Scan for the cell matching the given text and deliver its (X, Y) coordinate at center. 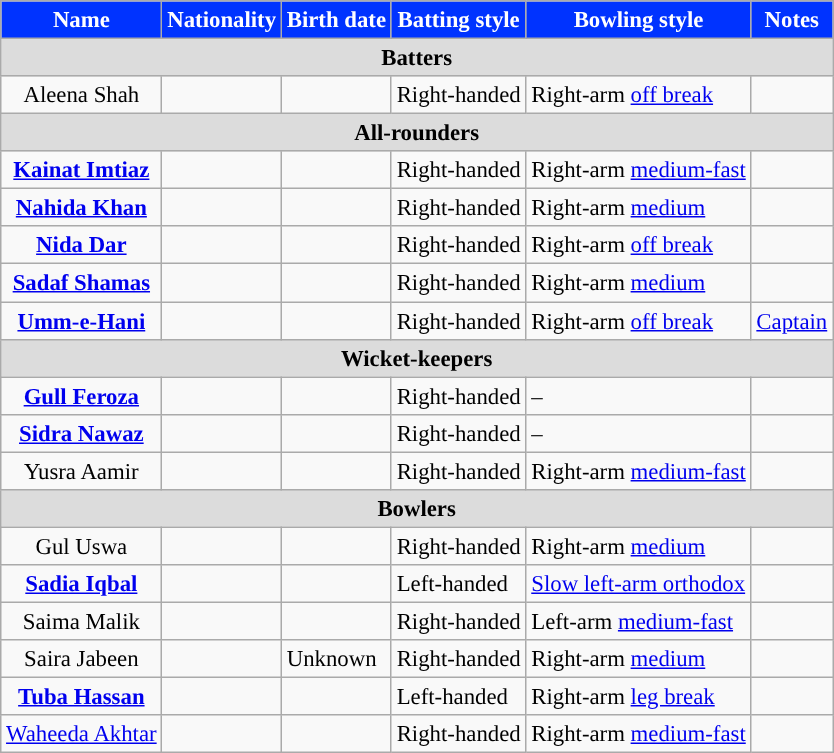
Slow left-arm orthodox (638, 584)
Wicket-keepers (417, 358)
Nationality (222, 20)
All-rounders (417, 133)
Kainat Imtiaz (82, 170)
Waheeda Akhtar (82, 734)
Nahida Khan (82, 208)
Birth date (336, 20)
Saira Jabeen (82, 659)
Notes (792, 20)
Umm-e-Hani (82, 321)
Gul Uswa (82, 546)
Sadia Iqbal (82, 584)
Sidra Nawaz (82, 433)
Bowlers (417, 509)
Saima Malik (82, 621)
Name (82, 20)
Nida Dar (82, 245)
Batters (417, 58)
Left-arm medium-fast (638, 621)
Captain (792, 321)
Aleena Shah (82, 95)
Batting style (458, 20)
Yusra Aamir (82, 471)
Bowling style (638, 20)
Gull Feroza (82, 396)
Sadaf Shamas (82, 283)
Right-arm leg break (638, 697)
Tuba Hassan (82, 697)
Unknown (336, 659)
